Provide the [x, y] coordinate of the cell's center where the given text is located.  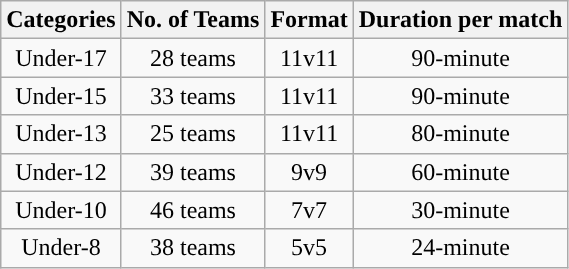
80-minute [460, 134]
30-minute [460, 210]
Format [309, 20]
24-minute [460, 248]
Categories [61, 20]
Under-15 [61, 96]
28 teams [193, 58]
5v5 [309, 248]
33 teams [193, 96]
Under-10 [61, 210]
Under-13 [61, 134]
No. of Teams [193, 20]
Duration per match [460, 20]
7v7 [309, 210]
46 teams [193, 210]
Under-8 [61, 248]
39 teams [193, 172]
Under-12 [61, 172]
60-minute [460, 172]
25 teams [193, 134]
Under-17 [61, 58]
9v9 [309, 172]
38 teams [193, 248]
